Capture the cell that displays the provided text and extract its [X, Y] central coordinate. 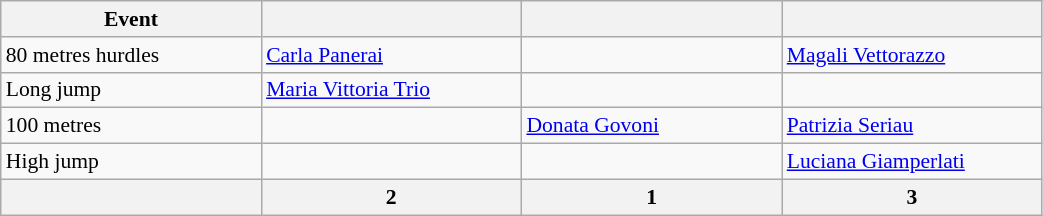
Carla Panerai [391, 55]
Patrizia Seriau [912, 126]
1 [651, 197]
2 [391, 197]
Donata Govoni [651, 126]
Maria Vittoria Trio [391, 90]
Long jump [131, 90]
3 [912, 197]
High jump [131, 162]
80 metres hurdles [131, 55]
100 metres [131, 126]
Event [131, 19]
Luciana Giamperlati [912, 162]
Magali Vettorazzo [912, 55]
